Extract the [x, y] coordinate from the center of the cell holding the provided text.  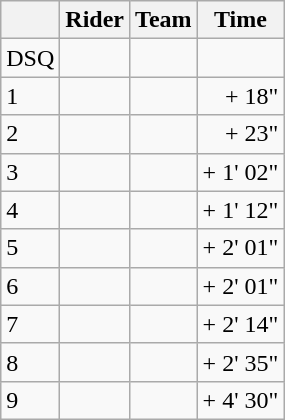
Team [164, 20]
Time [240, 20]
DSQ [30, 58]
3 [30, 172]
7 [30, 324]
+ 23" [240, 134]
+ 1' 12" [240, 210]
1 [30, 96]
+ 4' 30" [240, 400]
8 [30, 362]
5 [30, 248]
Rider [95, 20]
+ 2' 14" [240, 324]
+ 1' 02" [240, 172]
6 [30, 286]
+ 2' 35" [240, 362]
4 [30, 210]
9 [30, 400]
2 [30, 134]
+ 18" [240, 96]
